Scan for the cell matching the given text and deliver its (X, Y) coordinate at center. 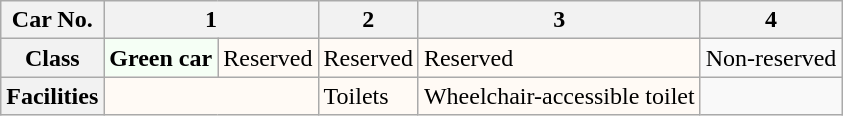
2 (368, 20)
Toilets (368, 96)
Wheelchair-accessible toilet (559, 96)
Car No. (52, 20)
4 (771, 20)
Non-reserved (771, 58)
Green car (161, 58)
Class (52, 58)
Facilities (52, 96)
1 (211, 20)
3 (559, 20)
